Detect which cell encompasses the target text, then output its (x, y) center coordinate. 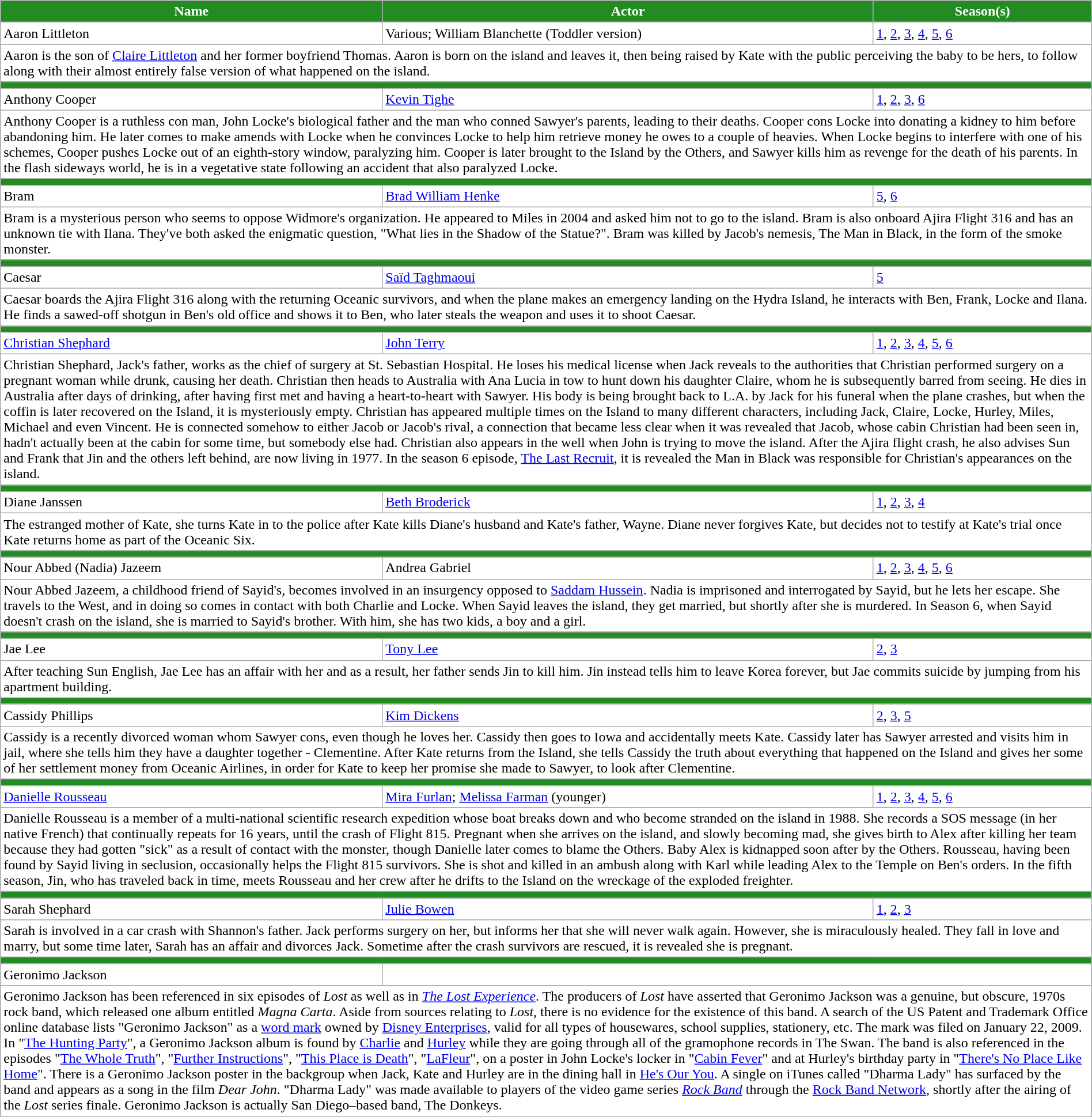
Kim Dickens (628, 715)
5 (983, 277)
Anthony Cooper (191, 99)
Nour Abbed (Nadia) Jazeem (191, 568)
2, 3 (983, 649)
Andrea Gabriel (628, 568)
Saïd Taghmaoui (628, 277)
John Terry (628, 343)
Various; William Blanchette (Toddler version) (628, 33)
Diane Janssen (191, 502)
Geronimo Jackson (191, 975)
2, 3, 5 (983, 715)
Danielle Rousseau (191, 797)
Actor (628, 12)
Kevin Tighe (628, 99)
Brad William Henke (628, 196)
Name (191, 12)
Aaron Littleton (191, 33)
Beth Broderick (628, 502)
1, 2, 3, 4 (983, 502)
Caesar (191, 277)
Bram (191, 196)
1, 2, 3 (983, 909)
Season(s) (983, 12)
Julie Bowen (628, 909)
Tony Lee (628, 649)
1, 2, 3, 6 (983, 99)
Mira Furlan; Melissa Farman (younger) (628, 797)
Christian Shephard (191, 343)
Sarah Shephard (191, 909)
Jae Lee (191, 649)
5, 6 (983, 196)
Cassidy Phillips (191, 715)
